Scan for the cell matching the given text and deliver its [X, Y] coordinate at center. 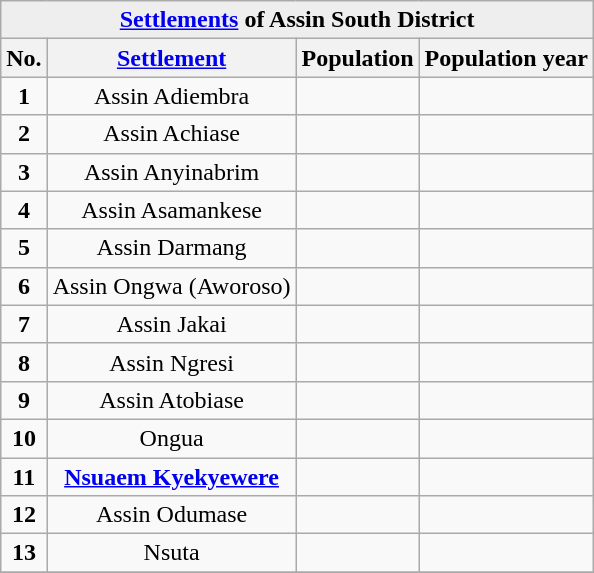
Population year [506, 58]
Assin Adiembra [172, 96]
9 [24, 400]
7 [24, 324]
10 [24, 438]
13 [24, 553]
Assin Asamankese [172, 210]
4 [24, 210]
Assin Ngresi [172, 362]
2 [24, 134]
3 [24, 172]
Ongua [172, 438]
6 [24, 286]
Assin Odumase [172, 515]
Nsuta [172, 553]
Settlement [172, 58]
Assin Achiase [172, 134]
Assin Darmang [172, 248]
Assin Anyinabrim [172, 172]
8 [24, 362]
No. [24, 58]
Nsuaem Kyekyewere [172, 477]
Settlements of Assin South District [298, 20]
1 [24, 96]
Population [358, 58]
12 [24, 515]
11 [24, 477]
5 [24, 248]
Assin Atobiase [172, 400]
Assin Ongwa (Aworoso) [172, 286]
Assin Jakai [172, 324]
